Scan for the cell matching the given text and deliver its (x, y) coordinate at center. 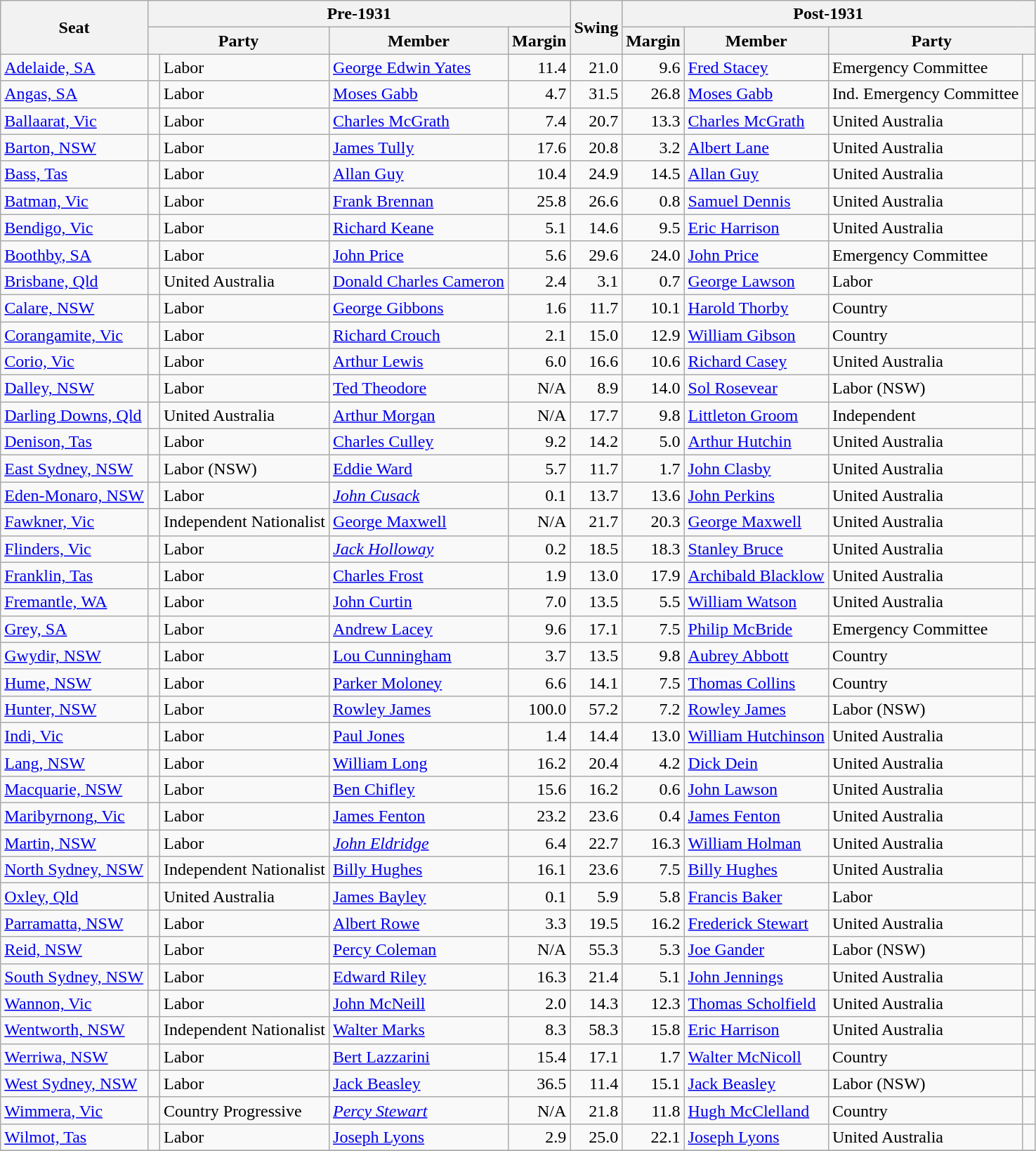
21.4 (596, 977)
7.2 (653, 709)
William Gibson (756, 335)
5.9 (596, 897)
3.1 (596, 281)
2.9 (539, 1137)
John Curtin (419, 602)
George Lawson (756, 281)
Ben Chifley (419, 790)
William Holman (756, 843)
18.5 (596, 549)
Richard Casey (756, 362)
8.9 (596, 389)
James Tully (419, 148)
Percy Stewart (419, 1110)
George Edwin Yates (419, 67)
Boothby, SA (74, 254)
Albert Lane (756, 148)
10.1 (653, 308)
Jack Holloway (419, 549)
Wannon, Vic (74, 1003)
Ind. Emergency Committee (926, 94)
24.0 (653, 254)
Gwydir, NSW (74, 656)
Paul Jones (419, 736)
12.9 (653, 335)
Barton, NSW (74, 148)
East Sydney, NSW (74, 469)
Harold Thorby (756, 308)
0.2 (539, 549)
3.3 (539, 923)
Fremantle, WA (74, 602)
17.6 (539, 148)
Joe Gander (756, 950)
Percy Coleman (419, 950)
Wentworth, NSW (74, 1030)
George Gibbons (419, 308)
William Long (419, 762)
7.4 (539, 121)
West Sydney, NSW (74, 1084)
Philip McBride (756, 629)
Indi, Vic (74, 736)
22.7 (596, 843)
25.0 (596, 1137)
2.0 (539, 1003)
Wimmera, Vic (74, 1110)
Fawkner, Vic (74, 522)
17.7 (596, 415)
Eden-Monaro, NSW (74, 495)
26.6 (596, 201)
14.6 (596, 228)
John Lawson (756, 790)
William Watson (756, 602)
14.2 (596, 442)
5.8 (653, 897)
20.7 (596, 121)
Thomas Scholfield (756, 1003)
Walter McNicoll (756, 1057)
Seat (74, 27)
16.1 (539, 870)
24.9 (596, 174)
Walter Marks (419, 1030)
16.6 (596, 362)
Pre-1931 (358, 14)
6.4 (539, 843)
5.5 (653, 602)
15.6 (539, 790)
0.7 (653, 281)
20.8 (596, 148)
Dick Dein (756, 762)
Charles Culley (419, 442)
10.4 (539, 174)
Richard Keane (419, 228)
North Sydney, NSW (74, 870)
31.5 (596, 94)
100.0 (539, 709)
23.2 (539, 817)
17.9 (653, 575)
Wilmot, Tas (74, 1137)
21.8 (596, 1110)
Bert Lazzarini (419, 1057)
15.0 (596, 335)
Edward Riley (419, 977)
18.3 (653, 549)
Thomas Collins (756, 682)
John Jennings (756, 977)
21.7 (596, 522)
Donald Charles Cameron (419, 281)
58.3 (596, 1030)
Sol Rosevear (756, 389)
13.3 (653, 121)
Brisbane, Qld (74, 281)
Corangamite, Vic (74, 335)
Reid, NSW (74, 950)
Frank Brennan (419, 201)
55.3 (596, 950)
Adelaide, SA (74, 67)
Fred Stacey (756, 67)
John Clasby (756, 469)
5.3 (653, 950)
5.7 (539, 469)
Hunter, NSW (74, 709)
Archibald Blacklow (756, 575)
Werriwa, NSW (74, 1057)
William Hutchinson (756, 736)
John Cusack (419, 495)
10.6 (653, 362)
Macquarie, NSW (74, 790)
Arthur Lewis (419, 362)
Frederick Stewart (756, 923)
Samuel Dennis (756, 201)
John Eldridge (419, 843)
James Bayley (419, 897)
13.7 (596, 495)
Francis Baker (756, 897)
20.4 (596, 762)
Arthur Morgan (419, 415)
12.3 (653, 1003)
14.5 (653, 174)
14.4 (596, 736)
Martin, NSW (74, 843)
Charles Frost (419, 575)
15.4 (539, 1057)
Lou Cunningham (419, 656)
36.5 (539, 1084)
13.6 (653, 495)
Andrew Lacey (419, 629)
6.0 (539, 362)
Richard Crouch (419, 335)
11.8 (653, 1110)
14.0 (653, 389)
Albert Rowe (419, 923)
26.8 (653, 94)
Franklin, Tas (74, 575)
Oxley, Qld (74, 897)
Independent (926, 415)
1.4 (539, 736)
Hume, NSW (74, 682)
14.1 (596, 682)
4.7 (539, 94)
Aubrey Abbott (756, 656)
7.0 (539, 602)
20.3 (653, 522)
1.9 (539, 575)
1.6 (539, 308)
22.1 (653, 1137)
Flinders, Vic (74, 549)
3.2 (653, 148)
9.2 (539, 442)
5.0 (653, 442)
South Sydney, NSW (74, 977)
0.8 (653, 201)
Arthur Hutchin (756, 442)
21.0 (596, 67)
8.3 (539, 1030)
Ted Theodore (419, 389)
Corio, Vic (74, 362)
15.8 (653, 1030)
57.2 (596, 709)
29.6 (596, 254)
Stanley Bruce (756, 549)
Bass, Tas (74, 174)
Grey, SA (74, 629)
Post-1931 (829, 14)
Parramatta, NSW (74, 923)
Denison, Tas (74, 442)
0.4 (653, 817)
15.1 (653, 1084)
Eddie Ward (419, 469)
0.6 (653, 790)
14.3 (596, 1003)
9.5 (653, 228)
Bendigo, Vic (74, 228)
John McNeill (419, 1003)
John Perkins (756, 495)
Hugh McClelland (756, 1110)
3.7 (539, 656)
Swing (596, 27)
2.4 (539, 281)
25.8 (539, 201)
Maribyrnong, Vic (74, 817)
Batman, Vic (74, 201)
Ballaarat, Vic (74, 121)
4.2 (653, 762)
Angas, SA (74, 94)
Lang, NSW (74, 762)
Parker Moloney (419, 682)
Littleton Groom (756, 415)
2.1 (539, 335)
Darling Downs, Qld (74, 415)
5.6 (539, 254)
19.5 (596, 923)
Country Progressive (244, 1110)
6.6 (539, 682)
Dalley, NSW (74, 389)
Calare, NSW (74, 308)
